For the text-containing cell, return its midpoint in [X, Y] coordinate format. 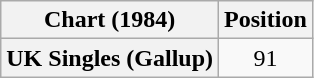
UK Singles (Gallup) [110, 58]
Position [266, 20]
91 [266, 58]
Chart (1984) [110, 20]
